Capture the cell that displays the provided text and extract its [x, y] central coordinate. 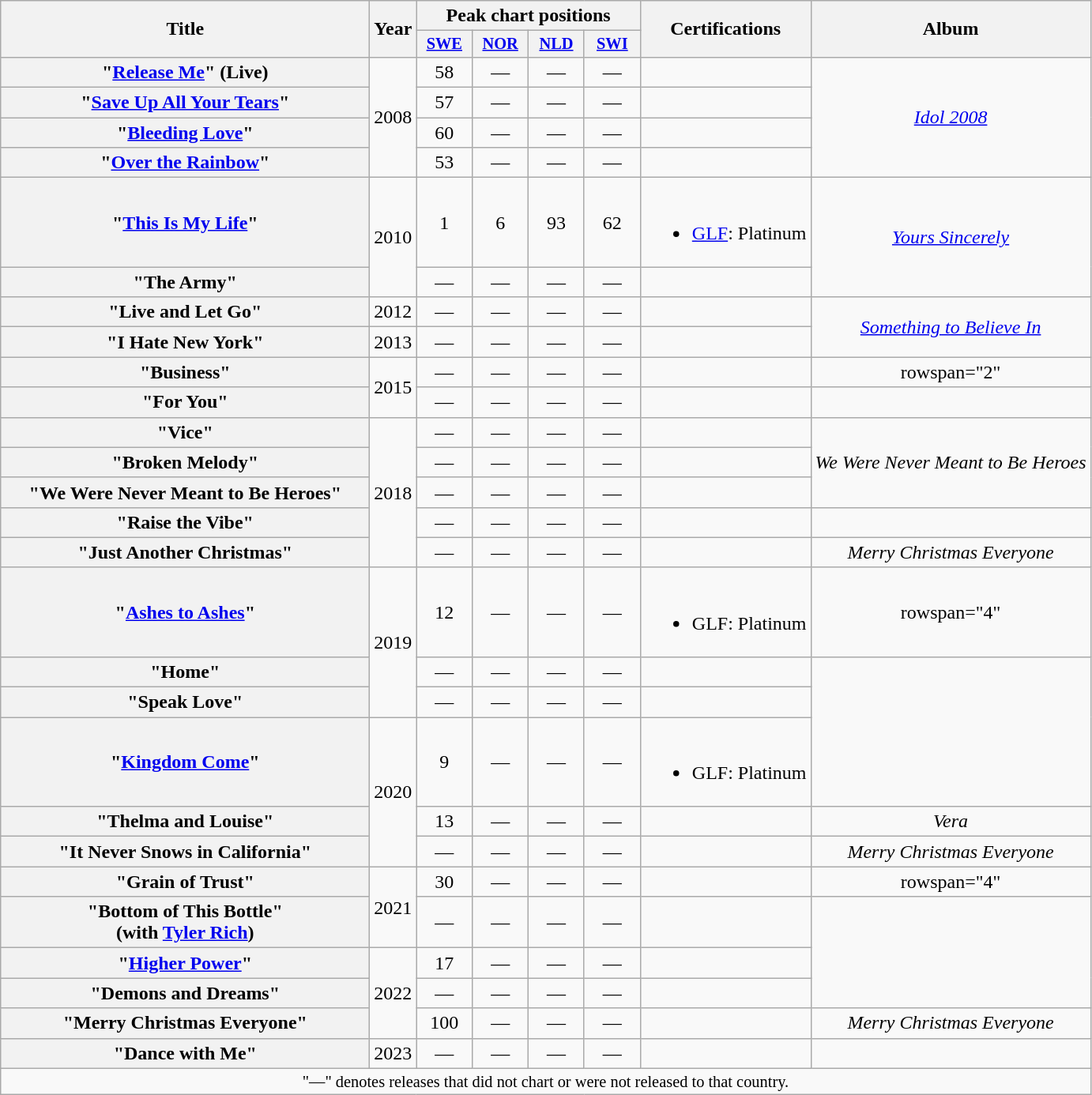
"Business" [185, 372]
"Bottom of This Bottle"(with Tyler Rich) [185, 923]
"For You" [185, 402]
2023 [393, 1053]
SWE [444, 44]
"Ashes to Ashes" [185, 611]
60 [444, 133]
12 [444, 611]
1 [444, 223]
"It Never Snows in California" [185, 852]
62 [612, 223]
2018 [393, 492]
"Live and Let Go" [185, 312]
"Broken Melody" [185, 462]
"Dance with Me" [185, 1053]
"Speak Love" [185, 702]
"—" denotes releases that did not chart or were not released to that country. [545, 1082]
Certifications [725, 29]
We Were Never Meant to Be Heroes [951, 462]
"Kingdom Come" [185, 762]
"Bleeding Love" [185, 133]
100 [444, 1023]
"Release Me" (Live) [185, 72]
58 [444, 72]
2019 [393, 642]
2013 [393, 342]
"This Is My Life" [185, 223]
6 [501, 223]
"Raise the Vibe" [185, 522]
Peak chart positions [528, 16]
rowspan="2" [951, 372]
Idol 2008 [951, 117]
2012 [393, 312]
17 [444, 963]
Vera [951, 822]
2021 [393, 907]
"Over the Rainbow" [185, 163]
13 [444, 822]
"Just Another Christmas" [185, 552]
Something to Believe In [951, 327]
"Thelma and Louise" [185, 822]
SWI [612, 44]
Yours Sincerely [951, 237]
2022 [393, 993]
"Home" [185, 672]
30 [444, 882]
"Vice" [185, 432]
2020 [393, 792]
2008 [393, 117]
"Grain of Trust" [185, 882]
57 [444, 103]
NOR [501, 44]
"I Hate New York" [185, 342]
9 [444, 762]
NLD [556, 44]
"Higher Power" [185, 963]
Year [393, 29]
"The Army" [185, 282]
"Demons and Dreams" [185, 993]
"Merry Christmas Everyone" [185, 1023]
2015 [393, 387]
Album [951, 29]
"We Were Never Meant to Be Heroes" [185, 492]
Title [185, 29]
"Save Up All Your Tears" [185, 103]
53 [444, 163]
93 [556, 223]
2010 [393, 237]
